Return the [x, y] coordinate for the center point of the cell that contains the specified text.  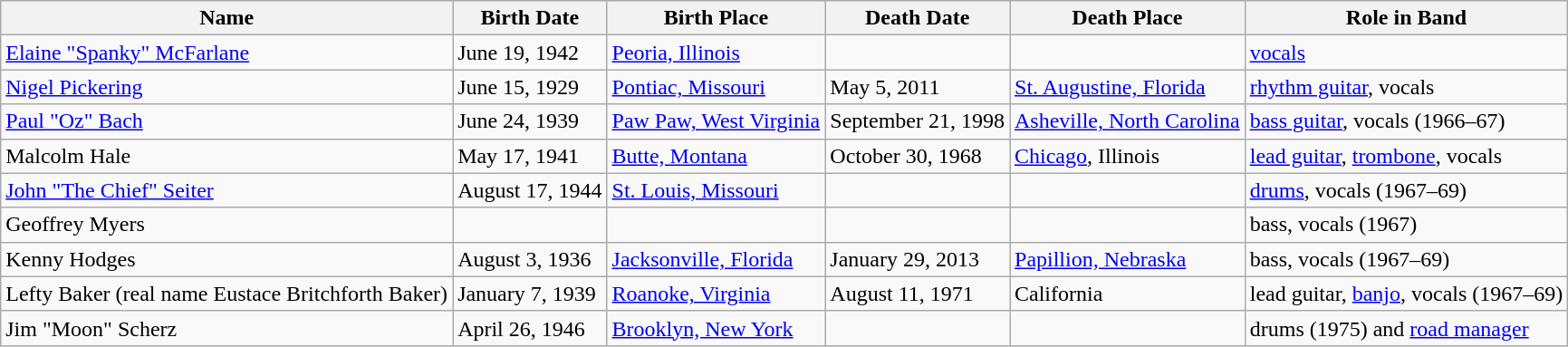
Geoffrey Myers [226, 225]
John "The Chief" Seiter [226, 190]
drums (1975) and road manager [1406, 328]
Jim "Moon" Scherz [226, 328]
September 21, 1998 [918, 121]
Kenny Hodges [226, 259]
August 17, 1944 [530, 190]
Birth Place [716, 18]
Papillion, Nebraska [1127, 259]
Butte, Montana [716, 156]
St. Augustine, Florida [1127, 87]
Chicago, Illinois [1127, 156]
Paul "Oz" Bach [226, 121]
bass, vocals (1967–69) [1406, 259]
August 3, 1936 [530, 259]
June 24, 1939 [530, 121]
Nigel Pickering [226, 87]
April 26, 1946 [530, 328]
bass, vocals (1967) [1406, 225]
August 11, 1971 [918, 294]
lead guitar, trombone, vocals [1406, 156]
June 15, 1929 [530, 87]
June 19, 1942 [530, 53]
Malcolm Hale [226, 156]
California [1127, 294]
lead guitar, banjo, vocals (1967–69) [1406, 294]
Death Place [1127, 18]
January 29, 2013 [918, 259]
Jacksonville, Florida [716, 259]
St. Louis, Missouri [716, 190]
Paw Paw, West Virginia [716, 121]
May 5, 2011 [918, 87]
January 7, 1939 [530, 294]
Birth Date [530, 18]
vocals [1406, 53]
drums, vocals (1967–69) [1406, 190]
Pontiac, Missouri [716, 87]
rhythm guitar, vocals [1406, 87]
Role in Band [1406, 18]
Death Date [918, 18]
Asheville, North Carolina [1127, 121]
Lefty Baker (real name Eustace Britchforth Baker) [226, 294]
Elaine "Spanky" McFarlane [226, 53]
May 17, 1941 [530, 156]
Brooklyn, New York [716, 328]
October 30, 1968 [918, 156]
Name [226, 18]
bass guitar, vocals (1966–67) [1406, 121]
Peoria, Illinois [716, 53]
Roanoke, Virginia [716, 294]
